Output the (x, y) coordinate of the center of the cell containing the given text.  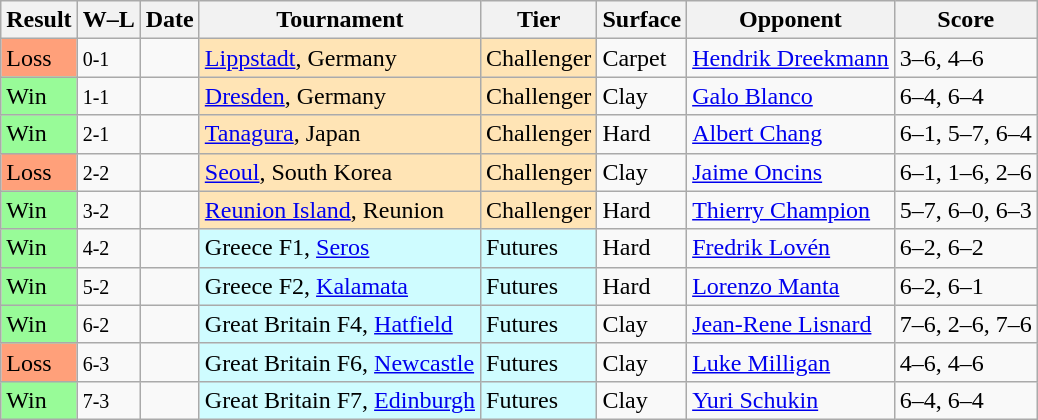
Reunion Island, Reunion (340, 210)
1-1 (108, 96)
2-2 (108, 172)
Fredrik Lovén (791, 248)
Lippstadt, Germany (340, 58)
Score (966, 20)
6-2 (108, 324)
Seoul, South Korea (340, 172)
Great Britain F6, Newcastle (340, 362)
Thierry Champion (791, 210)
Date (170, 20)
6–2, 6–1 (966, 286)
3–6, 4–6 (966, 58)
W–L (108, 20)
Greece F1, Seros (340, 248)
Tanagura, Japan (340, 134)
2-1 (108, 134)
Jaime Oncins (791, 172)
Greece F2, Kalamata (340, 286)
Lorenzo Manta (791, 286)
Jean-Rene Lisnard (791, 324)
Hendrik Dreekmann (791, 58)
0-1 (108, 58)
5-2 (108, 286)
Dresden, Germany (340, 96)
Great Britain F7, Edinburgh (340, 400)
Opponent (791, 20)
Result (39, 20)
6–1, 1–6, 2–6 (966, 172)
6–1, 5–7, 6–4 (966, 134)
4–6, 4–6 (966, 362)
7-3 (108, 400)
Carpet (642, 58)
6–2, 6–2 (966, 248)
Great Britain F4, Hatfield (340, 324)
3-2 (108, 210)
4-2 (108, 248)
Albert Chang (791, 134)
Surface (642, 20)
6-3 (108, 362)
Yuri Schukin (791, 400)
Galo Blanco (791, 96)
Tournament (340, 20)
5–7, 6–0, 6–3 (966, 210)
Luke Milligan (791, 362)
Tier (539, 20)
7–6, 2–6, 7–6 (966, 324)
